Output the (x, y) coordinate of the center of the cell containing the given text.  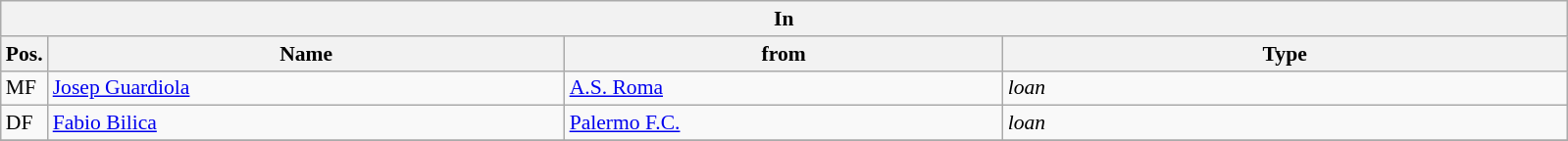
In (784, 19)
A.S. Roma (784, 88)
Josep Guardiola (306, 88)
Fabio Bilica (306, 123)
from (784, 54)
Type (1285, 54)
Name (306, 54)
MF (25, 88)
DF (25, 123)
Palermo F.C. (784, 123)
Pos. (25, 54)
